Output the (X, Y) coordinate of the center of the cell containing the given text.  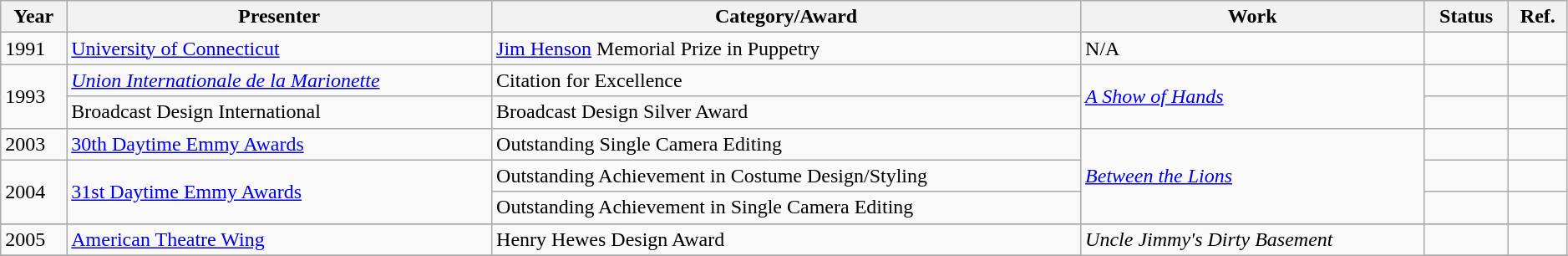
1991 (33, 49)
Outstanding Single Camera Editing (787, 144)
Year (33, 17)
31st Daytime Emmy Awards (279, 192)
A Show of Hands (1253, 96)
1993 (33, 96)
Citation for Excellence (787, 80)
2004 (33, 192)
Category/Award (787, 17)
Status (1466, 17)
Presenter (279, 17)
Henry Hewes Design Award (787, 239)
Union Internationale de la Marionette (279, 80)
Ref. (1537, 17)
Between the Lions (1253, 176)
American Theatre Wing (279, 239)
Broadcast Design Silver Award (787, 112)
Jim Henson Memorial Prize in Puppetry (787, 49)
University of Connecticut (279, 49)
Uncle Jimmy's Dirty Basement (1253, 239)
30th Daytime Emmy Awards (279, 144)
2003 (33, 144)
Broadcast Design International (279, 112)
Outstanding Achievement in Costume Design/Styling (787, 176)
Outstanding Achievement in Single Camera Editing (787, 207)
N/A (1253, 49)
2005 (33, 239)
Work (1253, 17)
